For the text-containing cell, return its midpoint in [x, y] coordinate format. 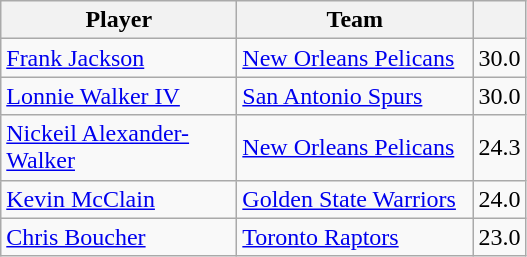
Golden State Warriors [355, 199]
Kevin McClain [119, 199]
24.3 [500, 148]
Nickeil Alexander-Walker [119, 148]
23.0 [500, 237]
San Antonio Spurs [355, 96]
24.0 [500, 199]
Lonnie Walker IV [119, 96]
Chris Boucher [119, 237]
Frank Jackson [119, 58]
Player [119, 20]
Team [355, 20]
Toronto Raptors [355, 237]
